Extract the [X, Y] coordinate from the center of the cell holding the provided text.  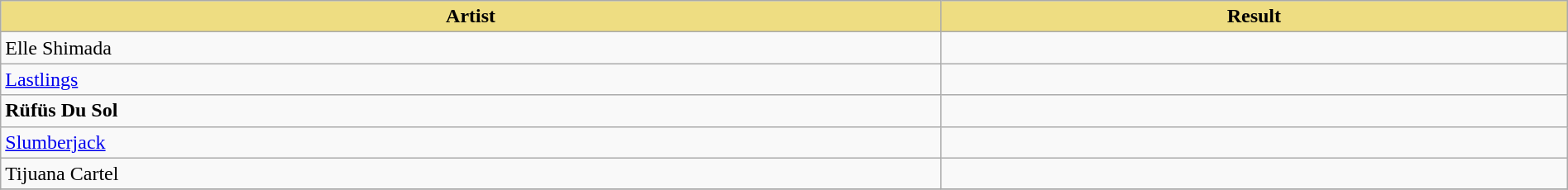
Result [1254, 17]
Slumberjack [471, 142]
Tijuana Cartel [471, 173]
Rüfüs Du Sol [471, 111]
Lastlings [471, 79]
Elle Shimada [471, 48]
Artist [471, 17]
